Output the [x, y] coordinate of the center of the cell containing the given text.  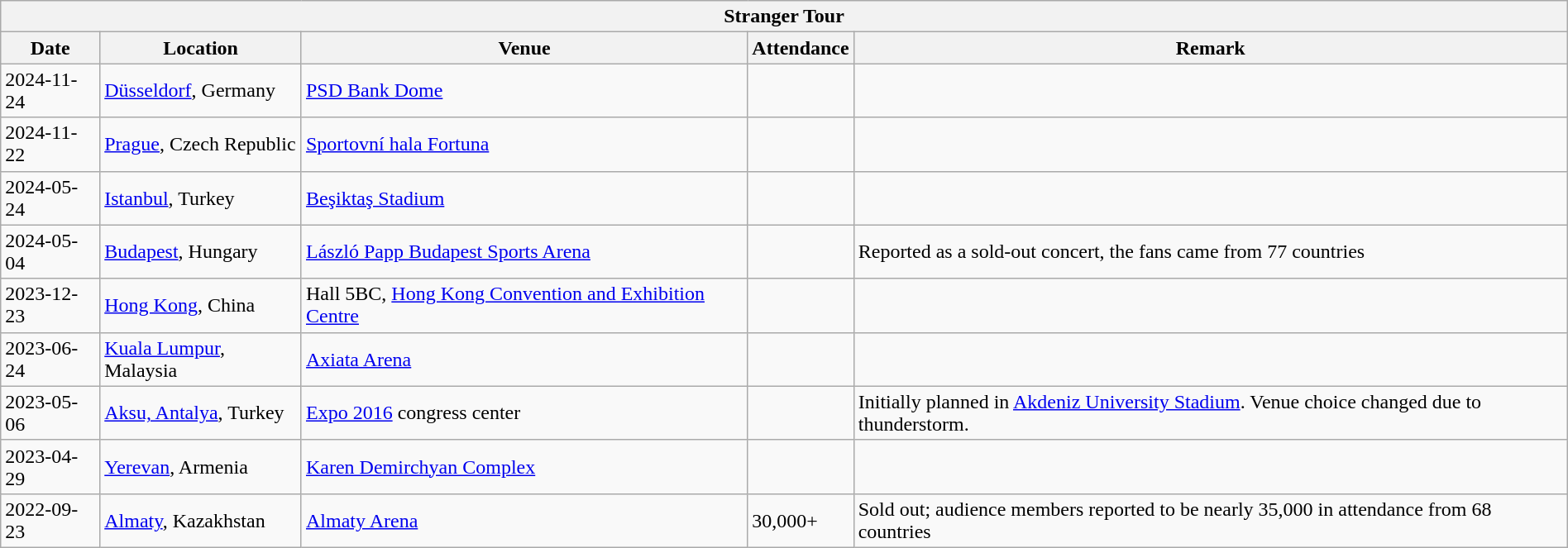
Axiata Arena [524, 359]
Kuala Lumpur, Malaysia [201, 359]
Venue [524, 48]
2023-12-23 [50, 306]
Attendance [801, 48]
2024-11-22 [50, 144]
Date [50, 48]
Remark [1211, 48]
Almaty Arena [524, 521]
Karen Demirchyan Complex [524, 466]
Sportovní hala Fortuna [524, 144]
Yerevan, Armenia [201, 466]
Expo 2016 congress center [524, 413]
Aksu, Antalya, Turkey [201, 413]
Beşiktaş Stadium [524, 198]
Sold out; audience members reported to be nearly 35,000 in attendance from 68 countries [1211, 521]
Stranger Tour [784, 17]
Budapest, Hungary [201, 251]
2023-06-24 [50, 359]
László Papp Budapest Sports Arena [524, 251]
Düsseldorf, Germany [201, 91]
Istanbul, Turkey [201, 198]
Location [201, 48]
Hall 5BC, Hong Kong Convention and Exhibition Centre [524, 306]
2024-05-04 [50, 251]
2022-09-23 [50, 521]
2023-04-29 [50, 466]
Prague, Czech Republic [201, 144]
Reported as a sold-out concert, the fans came from 77 countries [1211, 251]
Hong Kong, China [201, 306]
PSD Bank Dome [524, 91]
Almaty, Kazakhstan [201, 521]
Initially planned in Akdeniz University Stadium. Venue choice changed due to thunderstorm. [1211, 413]
30,000+ [801, 521]
2024-11-24 [50, 91]
2024-05-24 [50, 198]
2023-05-06 [50, 413]
